Scan for the cell matching the given text and deliver its (X, Y) coordinate at center. 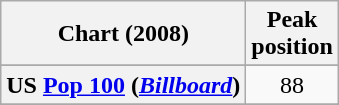
US Pop 100 (Billboard) (124, 85)
Peakposition (292, 34)
Chart (2008) (124, 34)
88 (292, 85)
